Return [X, Y] of the center of cell containing provided text 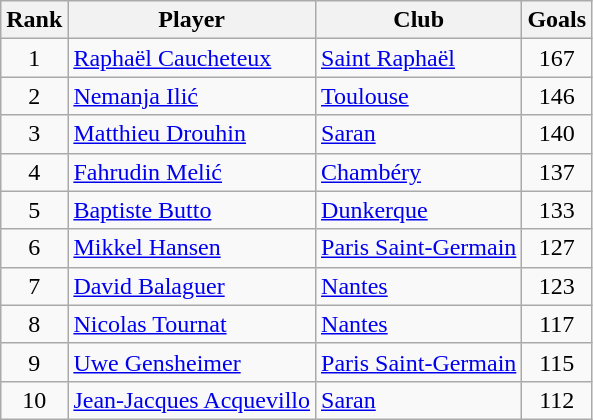
123 [557, 286]
9 [34, 362]
Club [419, 20]
137 [557, 172]
Player [192, 20]
Raphaël Caucheteux [192, 58]
133 [557, 210]
8 [34, 324]
10 [34, 400]
117 [557, 324]
Saint Raphaël [419, 58]
Fahrudin Melić [192, 172]
Mikkel Hansen [192, 248]
1 [34, 58]
140 [557, 134]
5 [34, 210]
2 [34, 96]
Baptiste Butto [192, 210]
Matthieu Drouhin [192, 134]
Chambéry [419, 172]
Nicolas Tournat [192, 324]
Uwe Gensheimer [192, 362]
David Balaguer [192, 286]
146 [557, 96]
127 [557, 248]
7 [34, 286]
112 [557, 400]
Dunkerque [419, 210]
3 [34, 134]
Jean-Jacques Acquevillo [192, 400]
Goals [557, 20]
Toulouse [419, 96]
Nemanja Ilić [192, 96]
115 [557, 362]
4 [34, 172]
167 [557, 58]
6 [34, 248]
Rank [34, 20]
